Output the [x, y] coordinate of the center of the cell containing the given text.  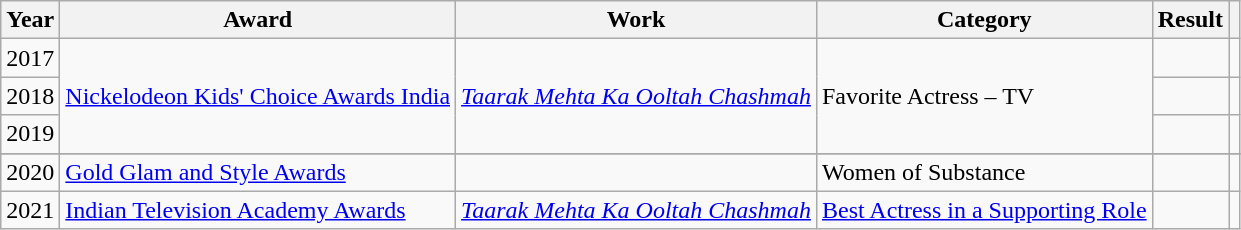
2017 [30, 58]
Award [258, 20]
2021 [30, 210]
Work [636, 20]
Indian Television Academy Awards [258, 210]
Best Actress in a Supporting Role [984, 210]
Gold Glam and Style Awards [258, 172]
2020 [30, 172]
Nickelodeon Kids' Choice Awards India [258, 96]
Women of Substance [984, 172]
Year [30, 20]
Favorite Actress – TV [984, 96]
2018 [30, 96]
Result [1190, 20]
Category [984, 20]
2019 [30, 134]
